Identify which cell holds the provided text, then report its [X, Y] central coordinate. 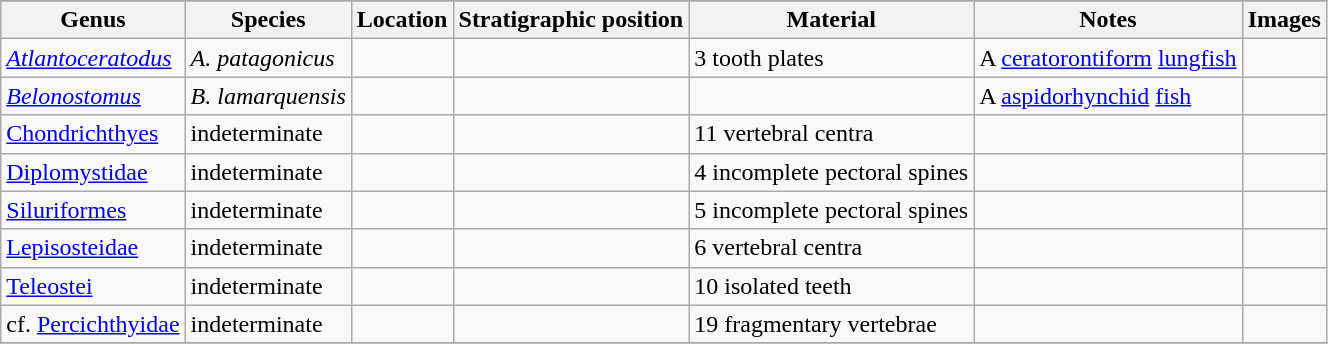
Atlantoceratodus [93, 58]
A ceratorontiform lungfish [1108, 58]
Siluriformes [93, 210]
cf. Percichthyidae [93, 324]
Notes [1108, 20]
A. patagonicus [268, 58]
Diplomystidae [93, 172]
19 fragmentary vertebrae [832, 324]
A aspidorhynchid fish [1108, 96]
Material [832, 20]
Chondrichthyes [93, 134]
Genus [93, 20]
Images [1284, 20]
6 vertebral centra [832, 248]
10 isolated teeth [832, 286]
5 incomplete pectoral spines [832, 210]
Lepisosteidae [93, 248]
Location [402, 20]
Species [268, 20]
11 vertebral centra [832, 134]
B. lamarquensis [268, 96]
3 tooth plates [832, 58]
Teleostei [93, 286]
4 incomplete pectoral spines [832, 172]
Stratigraphic position [571, 20]
Belonostomus [93, 96]
